For the text-containing cell, return its midpoint in [x, y] coordinate format. 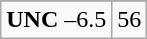
56 [130, 20]
UNC –6.5 [56, 20]
